Detect which cell encompasses the target text, then output its (x, y) center coordinate. 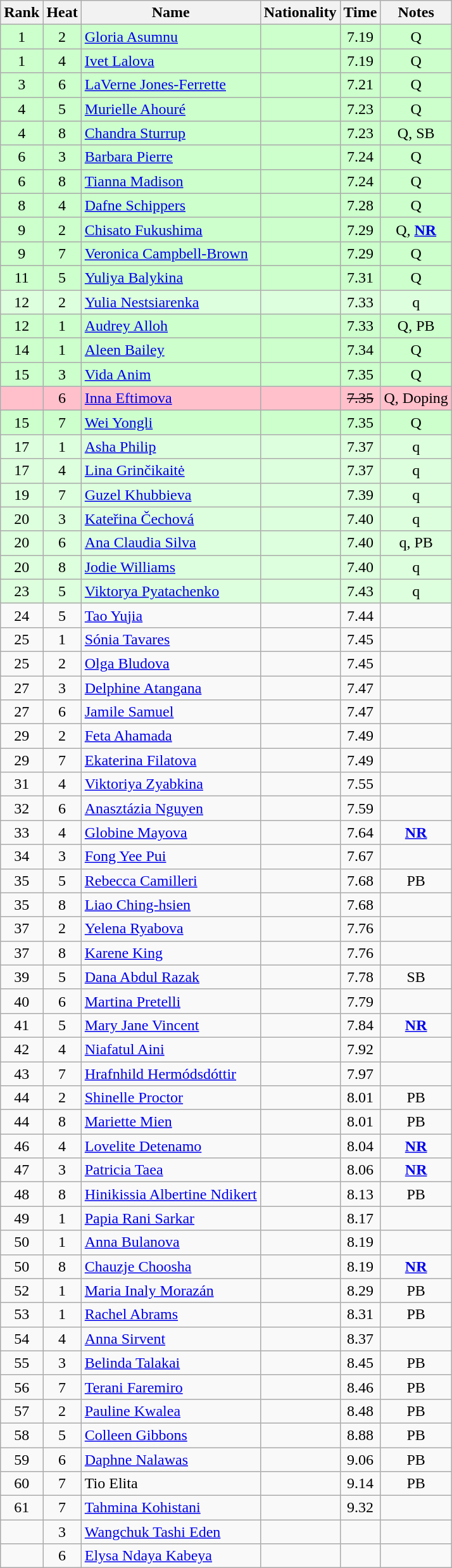
52 (22, 1291)
Yuliya Balykina (171, 277)
8.04 (360, 1146)
Viktoriya Zyabkina (171, 784)
11 (22, 277)
54 (22, 1339)
Nationality (300, 13)
19 (22, 495)
8.13 (360, 1194)
7.28 (360, 205)
9.32 (360, 1508)
Veronica Campbell-Brown (171, 253)
60 (22, 1484)
9.14 (360, 1484)
q, PB (416, 543)
Ekaterina Filatova (171, 760)
7.59 (360, 808)
Liao Ching-hsien (171, 905)
Yelena Ryabova (171, 929)
Anna Bulanova (171, 1242)
61 (22, 1508)
7.44 (360, 615)
Mariette Mien (171, 1122)
7.97 (360, 1074)
34 (22, 857)
Niafatul Aini (171, 1049)
Dana Abdul Razak (171, 977)
Daphne Nalawas (171, 1459)
7.31 (360, 277)
8.31 (360, 1315)
Barbara Pierre (171, 157)
Tio Elita (171, 1484)
56 (22, 1387)
Ivet Lalova (171, 61)
Chisato Fukushima (171, 229)
8.45 (360, 1363)
55 (22, 1363)
Dafne Schippers (171, 205)
SB (416, 977)
14 (22, 350)
Rank (22, 13)
Lovelite Detenamo (171, 1146)
Martina Pretelli (171, 1001)
42 (22, 1049)
7.92 (360, 1049)
Aleen Bailey (171, 350)
53 (22, 1315)
7.39 (360, 495)
Patricia Taea (171, 1170)
Audrey Alloh (171, 326)
49 (22, 1218)
41 (22, 1025)
8.17 (360, 1218)
48 (22, 1194)
Sónia Tavares (171, 639)
Rebecca Camilleri (171, 881)
Olga Bludova (171, 663)
Q, PB (416, 326)
47 (22, 1170)
Q, NR (416, 229)
Delphine Atangana (171, 687)
Wangchuk Tashi Eden (171, 1532)
24 (22, 615)
Q, Doping (416, 398)
LaVerne Jones-Ferrette (171, 85)
58 (22, 1435)
Hrafnhild Hermódsdóttir (171, 1074)
7.34 (360, 350)
8.06 (360, 1170)
8.37 (360, 1339)
Maria Inaly Morazán (171, 1291)
Feta Ahamada (171, 736)
7.55 (360, 784)
Lina Grinčikaitė (171, 471)
39 (22, 977)
Name (171, 13)
Hinikissia Albertine Ndikert (171, 1194)
46 (22, 1146)
40 (22, 1001)
Belinda Talakai (171, 1363)
43 (22, 1074)
Karene King (171, 953)
Tahmina Kohistani (171, 1508)
Vida Anim (171, 374)
Tao Yujia (171, 615)
8.48 (360, 1411)
Shinelle Proctor (171, 1098)
Time (360, 13)
Wei Yongli (171, 423)
59 (22, 1459)
Viktorya Pyatachenko (171, 591)
8.88 (360, 1435)
Asha Philip (171, 447)
7.64 (360, 832)
7.79 (360, 1001)
Kateřina Čechová (171, 519)
Globine Mayova (171, 832)
Pauline Kwalea (171, 1411)
31 (22, 784)
23 (22, 591)
32 (22, 808)
7.78 (360, 977)
Rachel Abrams (171, 1315)
Elysa Ndaya Kabeya (171, 1556)
Colleen Gibbons (171, 1435)
9.06 (360, 1459)
7.21 (360, 85)
7.43 (360, 591)
7.67 (360, 857)
Guzel Khubbieva (171, 495)
33 (22, 832)
Mary Jane Vincent (171, 1025)
Jodie Williams (171, 567)
Yulia Nestsiarenka (171, 302)
Anna Sirvent (171, 1339)
Papia Rani Sarkar (171, 1218)
Notes (416, 13)
Chandra Sturrup (171, 133)
7.84 (360, 1025)
57 (22, 1411)
8.29 (360, 1291)
Murielle Ahouré (171, 109)
Gloria Asumnu (171, 37)
Heat (62, 13)
8.46 (360, 1387)
Inna Eftimova (171, 398)
Chauzje Choosha (171, 1266)
Jamile Samuel (171, 712)
Tianna Madison (171, 181)
Terani Faremiro (171, 1387)
Ana Claudia Silva (171, 543)
Fong Yee Pui (171, 857)
Anasztázia Nguyen (171, 808)
Q, SB (416, 133)
